Pinpoint the cell where the given text exists, returning its [x, y] midpoint coordinate. 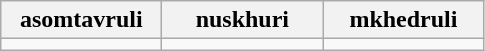
mkhedruli [404, 20]
nuskhuri [242, 20]
asomtavruli [82, 20]
